Find where the given text appears and provide that cell's center as [X, Y] coordinate. 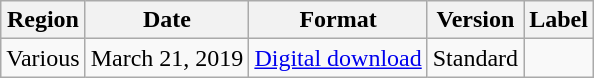
Version [475, 20]
Label [559, 20]
March 21, 2019 [167, 58]
Various [43, 58]
Digital download [338, 58]
Standard [475, 58]
Date [167, 20]
Format [338, 20]
Region [43, 20]
